Pinpoint the cell where the given text exists, returning its [x, y] midpoint coordinate. 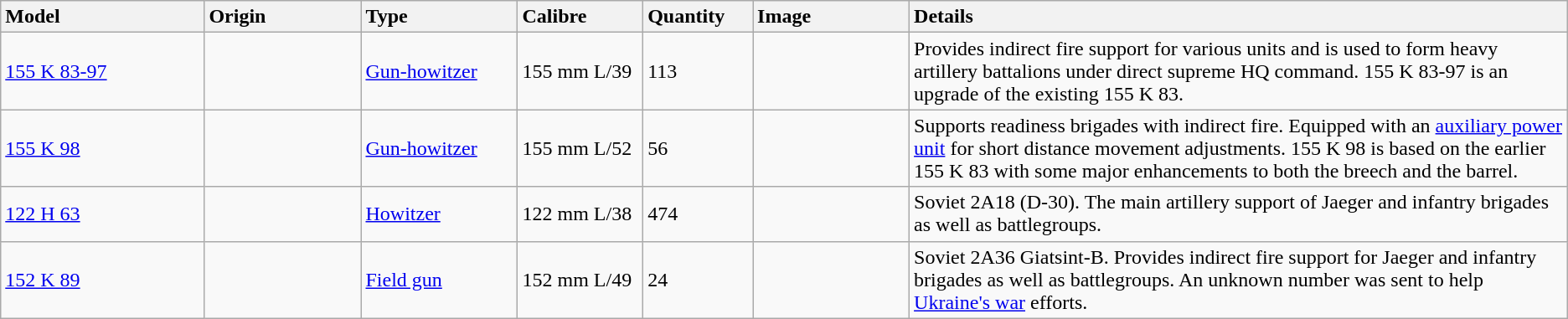
474 [699, 214]
113 [699, 71]
152 K 89 [102, 280]
24 [699, 280]
Calibre [580, 17]
Soviet 2A18 (D-30). The main artillery support of Jaeger and infantry brigades as well as battlegroups. [1239, 214]
Quantity [699, 17]
155 K 83-97 [102, 71]
Image [831, 17]
155 K 98 [102, 148]
Model [102, 17]
122 H 63 [102, 214]
122 mm L/38 [580, 214]
Details [1239, 17]
Origin [283, 17]
155 mm L/39 [580, 71]
155 mm L/52 [580, 148]
152 mm L/49 [580, 280]
56 [699, 148]
Type [439, 17]
Field gun [439, 280]
Howitzer [439, 214]
